Locate the cell with the specified text and output its [x, y] center coordinate. 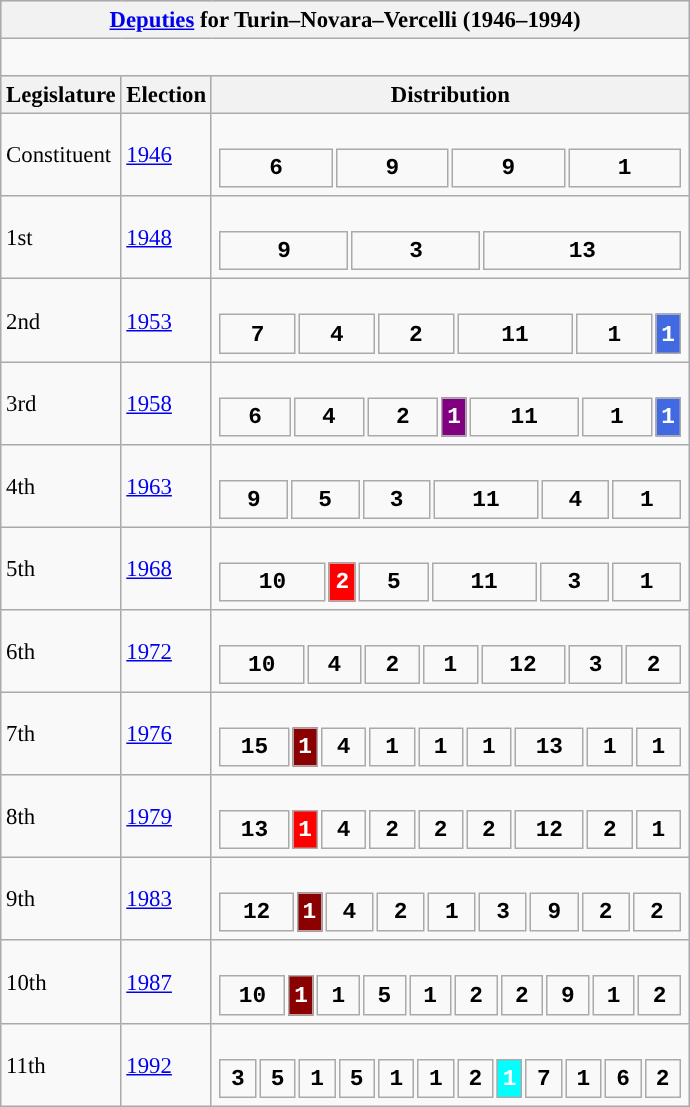
10th [61, 982]
11th [61, 1064]
9th [61, 900]
1948 [166, 238]
15 [254, 748]
Election [166, 95]
9 5 3 11 4 1 [450, 486]
1976 [166, 734]
1958 [166, 404]
6 9 9 1 [450, 156]
1979 [166, 816]
1968 [166, 568]
1992 [166, 1064]
1946 [166, 156]
2nd [61, 320]
1972 [166, 652]
1983 [166, 900]
10 1 1 5 1 2 2 9 1 2 [450, 982]
3rd [61, 404]
1987 [166, 982]
7th [61, 734]
15 1 4 1 1 1 13 1 1 [450, 734]
6th [61, 652]
Legislature [61, 95]
Distribution [450, 95]
5th [61, 568]
3 5 1 5 1 1 2 1 7 1 6 2 [450, 1064]
10 4 2 1 12 3 2 [450, 652]
12 1 4 2 1 3 9 2 2 [450, 900]
Deputies for Turin–Novara–Vercelli (1946–1994) [346, 20]
1963 [166, 486]
10 2 5 11 3 1 [450, 568]
7 4 2 11 1 1 [450, 320]
1st [61, 238]
1953 [166, 320]
Constituent [61, 156]
4th [61, 486]
8th [61, 816]
6 4 2 1 11 1 1 [450, 404]
9 3 13 [450, 238]
13 1 4 2 2 2 12 2 1 [450, 816]
